Find where the given text appears and provide that cell's center as (X, Y) coordinate. 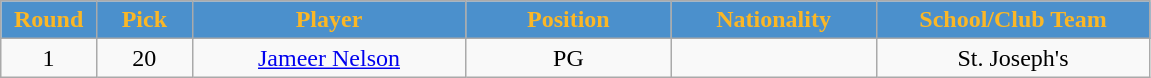
PG (568, 58)
1 (49, 58)
Player (329, 20)
St. Joseph's (1013, 58)
Round (49, 20)
Nationality (774, 20)
Jameer Nelson (329, 58)
School/Club Team (1013, 20)
Position (568, 20)
Pick (144, 20)
20 (144, 58)
